Extract the (X, Y) coordinate from the center of the cell holding the provided text.  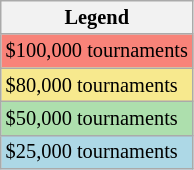
Legend (97, 17)
$80,000 tournaments (97, 85)
$100,000 tournaments (97, 51)
$25,000 tournaments (97, 152)
$50,000 tournaments (97, 118)
